Pinpoint the cell where the given text exists, returning its (x, y) midpoint coordinate. 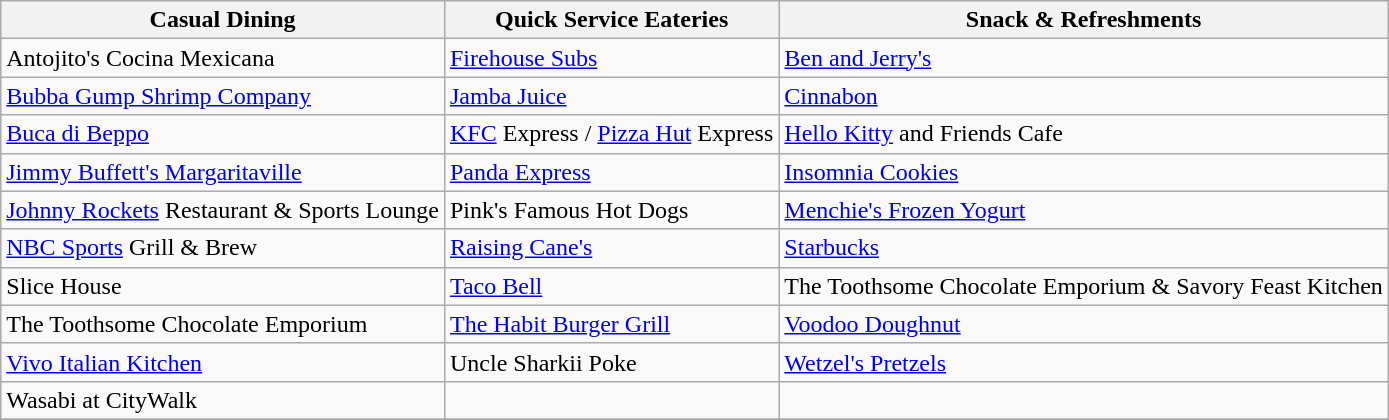
The Toothsome Chocolate Emporium & Savory Feast Kitchen (1084, 286)
Panda Express (611, 172)
Quick Service Eateries (611, 20)
NBC Sports Grill & Brew (223, 248)
Raising Cane's (611, 248)
Buca di Beppo (223, 134)
Firehouse Subs (611, 58)
Uncle Sharkii Poke (611, 362)
The Toothsome Chocolate Emporium (223, 324)
Starbucks (1084, 248)
Insomnia Cookies (1084, 172)
Casual Dining (223, 20)
KFC Express / Pizza Hut Express (611, 134)
Antojito's Cocina Mexicana (223, 58)
Voodoo Doughnut (1084, 324)
Snack & Refreshments (1084, 20)
Pink's Famous Hot Dogs (611, 210)
Taco Bell (611, 286)
Johnny Rockets Restaurant & Sports Lounge (223, 210)
Slice House (223, 286)
Wetzel's Pretzels (1084, 362)
Wasabi at CityWalk (223, 400)
Menchie's Frozen Yogurt (1084, 210)
Bubba Gump Shrimp Company (223, 96)
Hello Kitty and Friends Cafe (1084, 134)
Cinnabon (1084, 96)
Jimmy Buffett's Margaritaville (223, 172)
Ben and Jerry's (1084, 58)
Vivo Italian Kitchen (223, 362)
The Habit Burger Grill (611, 324)
Jamba Juice (611, 96)
